Search for the cell housing the specified text and yield its [X, Y] center coordinate. 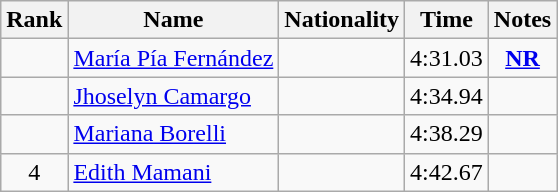
Rank [34, 20]
4 [34, 172]
4:31.03 [447, 58]
4:34.94 [447, 96]
Time [447, 20]
Name [174, 20]
4:38.29 [447, 134]
Mariana Borelli [174, 134]
NR [522, 58]
Nationality [342, 20]
Edith Mamani [174, 172]
Jhoselyn Camargo [174, 96]
4:42.67 [447, 172]
Notes [522, 20]
María Pía Fernández [174, 58]
